Find where the given text appears and provide that cell's center as [X, Y] coordinate. 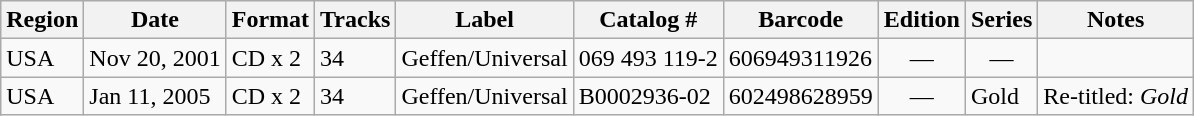
Catalog # [648, 20]
602498628959 [800, 96]
069 493 119-2 [648, 58]
Nov 20, 2001 [155, 58]
Tracks [356, 20]
Edition [922, 20]
Label [484, 20]
Gold [1001, 96]
606949311926 [800, 58]
Format [270, 20]
Region [42, 20]
Jan 11, 2005 [155, 96]
Barcode [800, 20]
Series [1001, 20]
Re-titled: Gold [1116, 96]
B0002936-02 [648, 96]
Date [155, 20]
Notes [1116, 20]
